Return [x, y] of the center of cell containing provided text 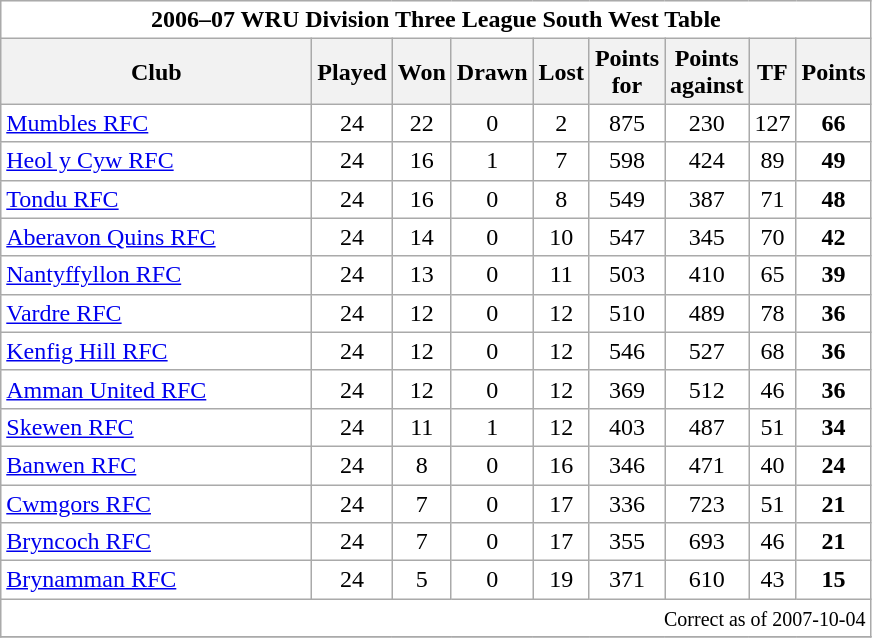
TF [772, 72]
Nantyffyllon RFC [156, 275]
Kenfig Hill RFC [156, 351]
Heol y Cyw RFC [156, 161]
471 [706, 465]
34 [834, 427]
89 [772, 161]
22 [422, 123]
Points [834, 72]
Aberavon Quins RFC [156, 237]
230 [706, 123]
19 [561, 580]
70 [772, 237]
487 [706, 427]
Bryncoch RFC [156, 542]
Points for [626, 72]
Skewen RFC [156, 427]
345 [706, 237]
549 [626, 199]
48 [834, 199]
369 [626, 389]
40 [772, 465]
410 [706, 275]
78 [772, 313]
510 [626, 313]
503 [626, 275]
546 [626, 351]
489 [706, 313]
15 [834, 580]
2 [561, 123]
68 [772, 351]
527 [706, 351]
371 [626, 580]
71 [772, 199]
598 [626, 161]
14 [422, 237]
Cwmgors RFC [156, 503]
Tondu RFC [156, 199]
424 [706, 161]
10 [561, 237]
127 [772, 123]
66 [834, 123]
Banwen RFC [156, 465]
610 [706, 580]
547 [626, 237]
Brynamman RFC [156, 580]
Drawn [492, 72]
875 [626, 123]
Club [156, 72]
39 [834, 275]
355 [626, 542]
Played [352, 72]
Vardre RFC [156, 313]
43 [772, 580]
65 [772, 275]
346 [626, 465]
2006–07 WRU Division Three League South West Table [436, 20]
Lost [561, 72]
13 [422, 275]
403 [626, 427]
723 [706, 503]
693 [706, 542]
Amman United RFC [156, 389]
387 [706, 199]
Mumbles RFC [156, 123]
42 [834, 237]
512 [706, 389]
Points against [706, 72]
Won [422, 72]
Correct as of 2007-10-04 [436, 618]
336 [626, 503]
49 [834, 161]
5 [422, 580]
